Return [X, Y] of the center of cell containing provided text 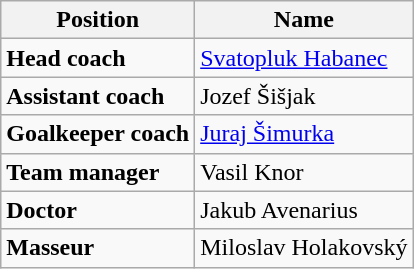
Miloslav Holakovský [304, 248]
Jozef Šišjak [304, 96]
Goalkeeper coach [98, 134]
Svatopluk Habanec [304, 58]
Doctor [98, 210]
Name [304, 20]
Head coach [98, 58]
Juraj Šimurka [304, 134]
Position [98, 20]
Masseur [98, 248]
Assistant coach [98, 96]
Team manager [98, 172]
Jakub Avenarius [304, 210]
Vasil Knor [304, 172]
